Provide the (X, Y) coordinate of the cell's center where the given text is located.  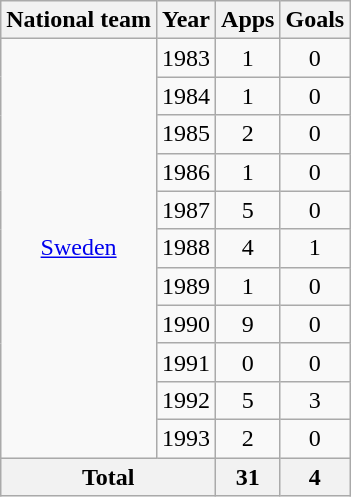
9 (248, 324)
1983 (186, 58)
1984 (186, 96)
1989 (186, 286)
31 (248, 477)
Year (186, 20)
1988 (186, 248)
1987 (186, 210)
Sweden (79, 248)
Goals (315, 20)
Apps (248, 20)
1990 (186, 324)
3 (315, 400)
1992 (186, 400)
Total (108, 477)
1991 (186, 362)
1993 (186, 438)
1985 (186, 134)
1986 (186, 172)
National team (79, 20)
